Determine the [X, Y] coordinate at the center of the cell enclosing the given text.  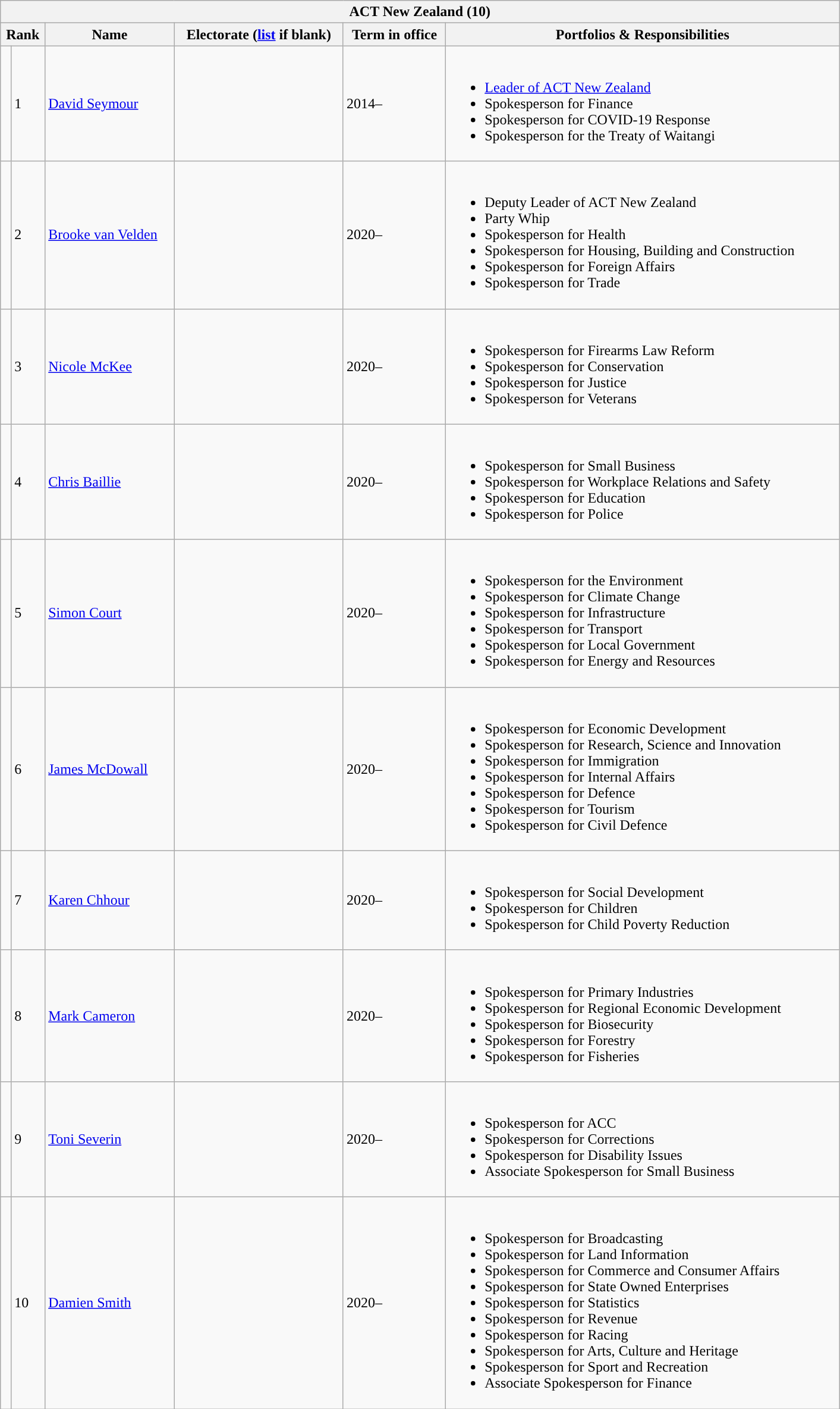
David Seymour [109, 103]
Spokesperson for Social DevelopmentSpokesperson for ChildrenSpokesperson for Child Poverty Reduction [643, 900]
Electorate (list if blank) [259, 34]
5 [29, 613]
Name [109, 34]
Portfolios & Responsibilities [643, 34]
6 [29, 768]
Term in office [394, 34]
Damien Smith [109, 1303]
Karen Chhour [109, 900]
Leader of ACT New ZealandSpokesperson for FinanceSpokesperson for COVID-19 ResponseSpokesperson for the Treaty of Waitangi [643, 103]
10 [29, 1303]
James McDowall [109, 768]
ACT New Zealand (10) [420, 12]
7 [29, 900]
4 [29, 482]
3 [29, 366]
Spokesperson for Firearms Law ReformSpokesperson for ConservationSpokesperson for JusticeSpokesperson for Veterans [643, 366]
Spokesperson for ACCSpokesperson for CorrectionsSpokesperson for Disability IssuesAssociate Spokesperson for Small Business [643, 1139]
Simon Court [109, 613]
9 [29, 1139]
2 [29, 235]
Brooke van Velden [109, 235]
2014– [394, 103]
8 [29, 1016]
Mark Cameron [109, 1016]
Rank [23, 34]
Spokesperson for Small BusinessSpokesperson for Workplace Relations and SafetySpokesperson for EducationSpokesperson for Police [643, 482]
1 [29, 103]
Chris Baillie [109, 482]
Nicole McKee [109, 366]
Toni Severin [109, 1139]
